Identify which cell holds the provided text, then report its [x, y] central coordinate. 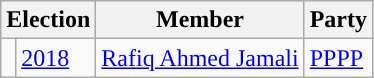
Party [338, 20]
PPPP [338, 58]
2018 [56, 58]
Election [48, 20]
Rafiq Ahmed Jamali [200, 58]
Member [200, 20]
